Locate the cell with the specified text and output its [X, Y] center coordinate. 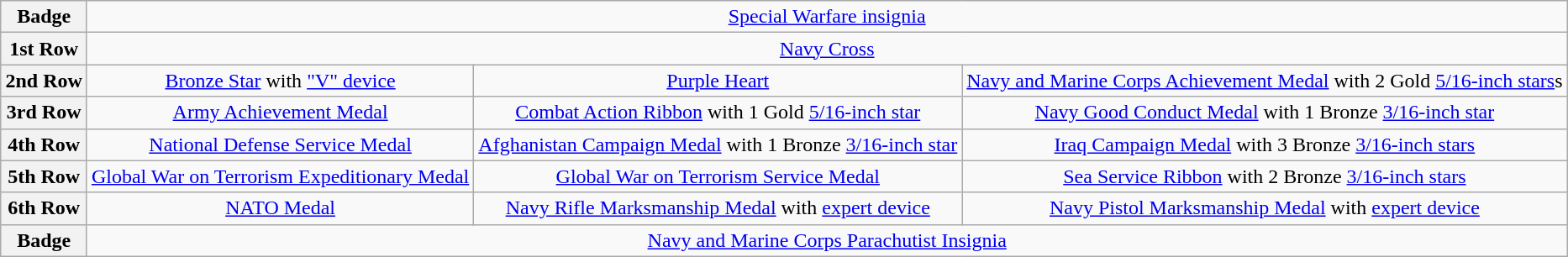
3rd Row [44, 113]
1st Row [44, 49]
Global War on Terrorism Service Medal [718, 176]
NATO Medal [280, 208]
Combat Action Ribbon with 1 Gold 5/16-inch star [718, 113]
4th Row [44, 144]
5th Row [44, 176]
National Defense Service Medal [280, 144]
Bronze Star with "V" device [280, 81]
Special Warfare insignia [827, 17]
2nd Row [44, 81]
Navy Rifle Marksmanship Medal with expert device [718, 208]
Navy Cross [827, 49]
Purple Heart [718, 81]
Army Achievement Medal [280, 113]
Sea Service Ribbon with 2 Bronze 3/16-inch stars [1265, 176]
6th Row [44, 208]
Iraq Campaign Medal with 3 Bronze 3/16-inch stars [1265, 144]
Navy Good Conduct Medal with 1 Bronze 3/16-inch star [1265, 113]
Afghanistan Campaign Medal with 1 Bronze 3/16-inch star [718, 144]
Navy Pistol Marksmanship Medal with expert device [1265, 208]
Navy and Marine Corps Parachutist Insignia [827, 240]
Global War on Terrorism Expeditionary Medal [280, 176]
Navy and Marine Corps Achievement Medal with 2 Gold 5/16-inch starss [1265, 81]
